Detect which cell encompasses the target text, then output its (X, Y) center coordinate. 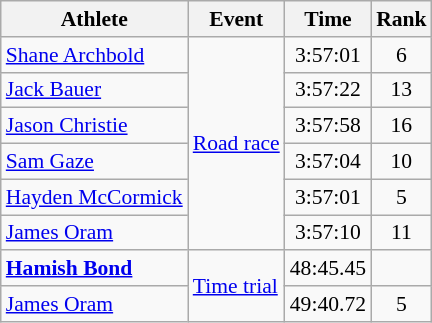
Event (236, 19)
3:57:22 (328, 90)
13 (402, 90)
10 (402, 162)
49:40.72 (328, 304)
Rank (402, 19)
3:57:10 (328, 233)
Road race (236, 144)
Hayden McCormick (94, 197)
Jack Bauer (94, 90)
6 (402, 55)
Time (328, 19)
3:57:58 (328, 126)
3:57:04 (328, 162)
Shane Archbold (94, 55)
16 (402, 126)
48:45.45 (328, 269)
Jason Christie (94, 126)
Sam Gaze (94, 162)
11 (402, 233)
Hamish Bond (94, 269)
Time trial (236, 286)
Athlete (94, 19)
